Identify which cell holds the provided text, then report its [x, y] central coordinate. 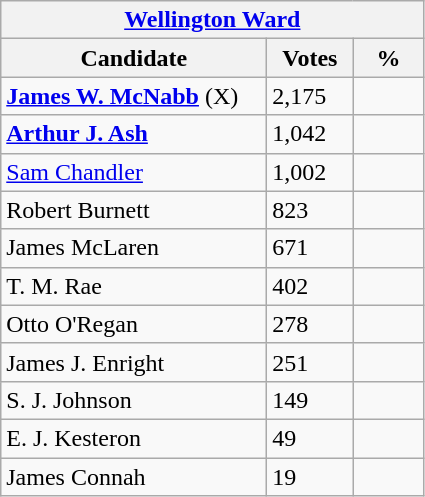
Candidate [134, 58]
Votes [310, 58]
Robert Burnett [134, 210]
Sam Chandler [134, 172]
1,042 [310, 134]
49 [310, 438]
E. J. Kesteron [134, 438]
James J. Enright [134, 362]
James McLaren [134, 248]
Arthur J. Ash [134, 134]
Wellington Ward [212, 20]
402 [310, 286]
278 [310, 324]
James Connah [134, 477]
671 [310, 248]
Otto O'Regan [134, 324]
T. M. Rae [134, 286]
19 [310, 477]
823 [310, 210]
2,175 [310, 96]
149 [310, 400]
James W. McNabb (X) [134, 96]
% [388, 58]
S. J. Johnson [134, 400]
1,002 [310, 172]
251 [310, 362]
